Output the (x, y) coordinate of the center of the cell containing the given text.  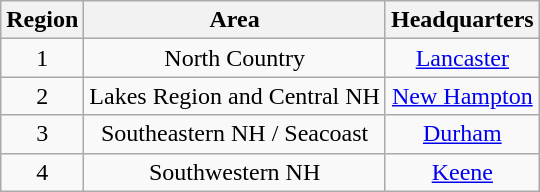
1 (42, 58)
Lakes Region and Central NH (235, 96)
New Hampton (462, 96)
Region (42, 20)
Durham (462, 134)
North Country (235, 58)
Lancaster (462, 58)
3 (42, 134)
Southeastern NH / Seacoast (235, 134)
Area (235, 20)
Southwestern NH (235, 172)
Keene (462, 172)
Headquarters (462, 20)
4 (42, 172)
2 (42, 96)
